Pinpoint the cell where the given text exists, returning its [x, y] midpoint coordinate. 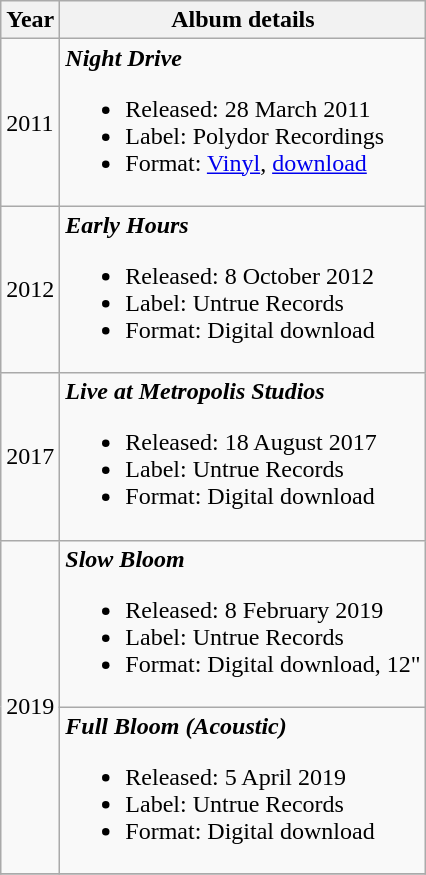
Year [30, 20]
2019 [30, 707]
Live at Metropolis StudiosReleased: 18 August 2017Label: Untrue RecordsFormat: Digital download [243, 456]
Slow BloomReleased: 8 February 2019Label: Untrue RecordsFormat: Digital download, 12" [243, 624]
2011 [30, 122]
Album details [243, 20]
2017 [30, 456]
Early HoursReleased: 8 October 2012Label: Untrue RecordsFormat: Digital download [243, 290]
2012 [30, 290]
Full Bloom (Acoustic)Released: 5 April 2019Label: Untrue RecordsFormat: Digital download [243, 790]
Night DriveReleased: 28 March 2011Label: Polydor RecordingsFormat: Vinyl, download [243, 122]
